Detect which cell encompasses the target text, then output its (x, y) center coordinate. 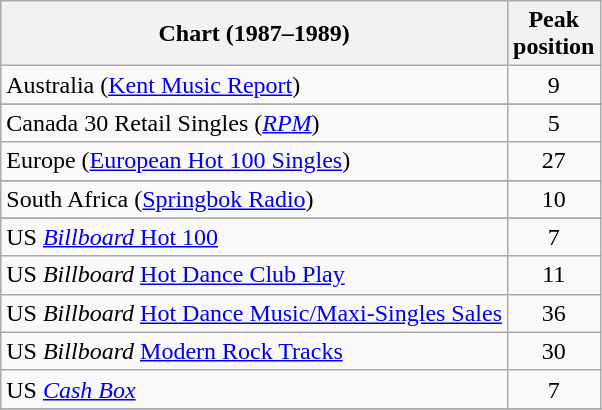
27 (554, 161)
South Africa (Springbok Radio) (254, 199)
10 (554, 199)
Australia (Kent Music Report) (254, 85)
Canada 30 Retail Singles (RPM) (254, 123)
36 (554, 313)
US Billboard Modern Rock Tracks (254, 351)
5 (554, 123)
Europe (European Hot 100 Singles) (254, 161)
US Cash Box (254, 389)
Peakposition (554, 34)
11 (554, 275)
US Billboard Hot 100 (254, 237)
US Billboard Hot Dance Club Play (254, 275)
30 (554, 351)
Chart (1987–1989) (254, 34)
9 (554, 85)
US Billboard Hot Dance Music/Maxi-Singles Sales (254, 313)
